Pinpoint the cell where the given text exists, returning its (x, y) midpoint coordinate. 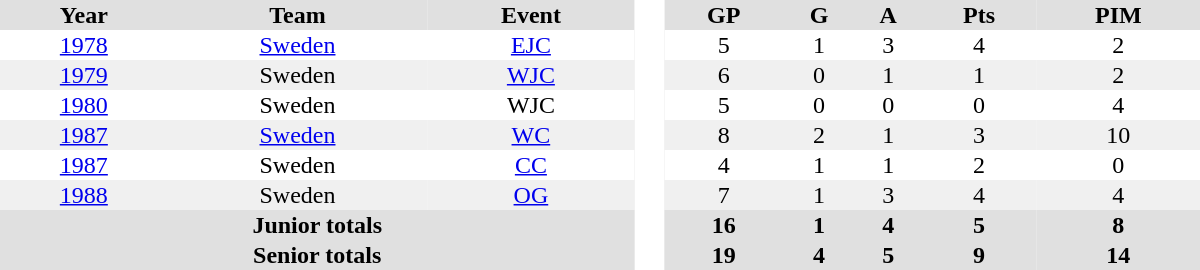
1979 (84, 75)
1978 (84, 45)
Year (84, 15)
6 (724, 75)
GP (724, 15)
Event (530, 15)
Pts (980, 15)
Team (298, 15)
9 (980, 255)
7 (724, 195)
Junior totals (317, 225)
OG (530, 195)
G (818, 15)
CC (530, 165)
10 (1118, 135)
WC (530, 135)
16 (724, 225)
A (888, 15)
19 (724, 255)
1988 (84, 195)
EJC (530, 45)
1980 (84, 105)
PIM (1118, 15)
14 (1118, 255)
Senior totals (317, 255)
